Return [x, y] of the center of cell containing provided text 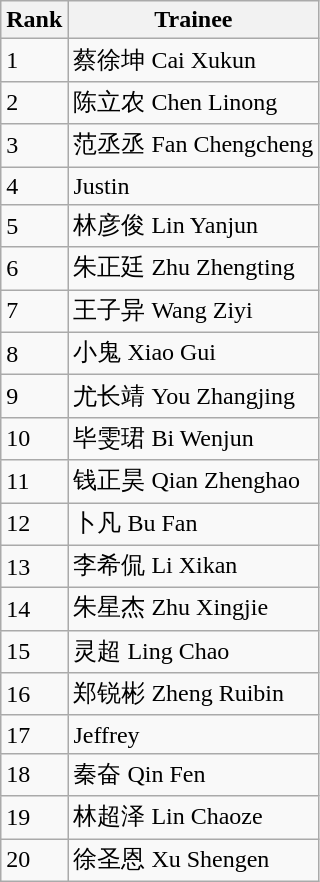
Jeffrey [194, 734]
尤长靖 You Zhangjing [194, 396]
Justin [194, 185]
5 [34, 226]
7 [34, 312]
钱正昊 Qian Zhenghao [194, 482]
6 [34, 268]
12 [34, 524]
9 [34, 396]
秦奋 Qin Fen [194, 774]
Trainee [194, 20]
16 [34, 694]
11 [34, 482]
18 [34, 774]
17 [34, 734]
14 [34, 610]
毕雯珺 Bi Wenjun [194, 438]
1 [34, 60]
13 [34, 566]
李希侃 Li Xikan [194, 566]
19 [34, 818]
8 [34, 354]
3 [34, 146]
陈立农 Chen Linong [194, 102]
林彦俊 Lin Yanjun [194, 226]
蔡徐坤 Cai Xukun [194, 60]
范丞丞 Fan Chengcheng [194, 146]
15 [34, 652]
2 [34, 102]
灵超 Ling Chao [194, 652]
Rank [34, 20]
朱正廷 Zhu Zhengting [194, 268]
小鬼 Xiao Gui [194, 354]
10 [34, 438]
朱星杰 Zhu Xingjie [194, 610]
4 [34, 185]
郑锐彬 Zheng Ruibin [194, 694]
王子异 Wang Ziyi [194, 312]
卜凡 Bu Fan [194, 524]
20 [34, 860]
林超泽 Lin Chaoze [194, 818]
徐圣恩 Xu Shengen [194, 860]
